Identify which cell holds the provided text, then report its (X, Y) central coordinate. 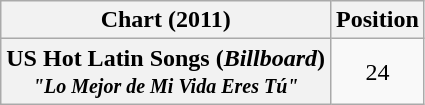
Chart (2011) (166, 20)
24 (378, 72)
US Hot Latin Songs (Billboard)"Lo Mejor de Mi Vida Eres Tú" (166, 72)
Position (378, 20)
